Determine the (X, Y) coordinate at the center of the cell enclosing the given text.  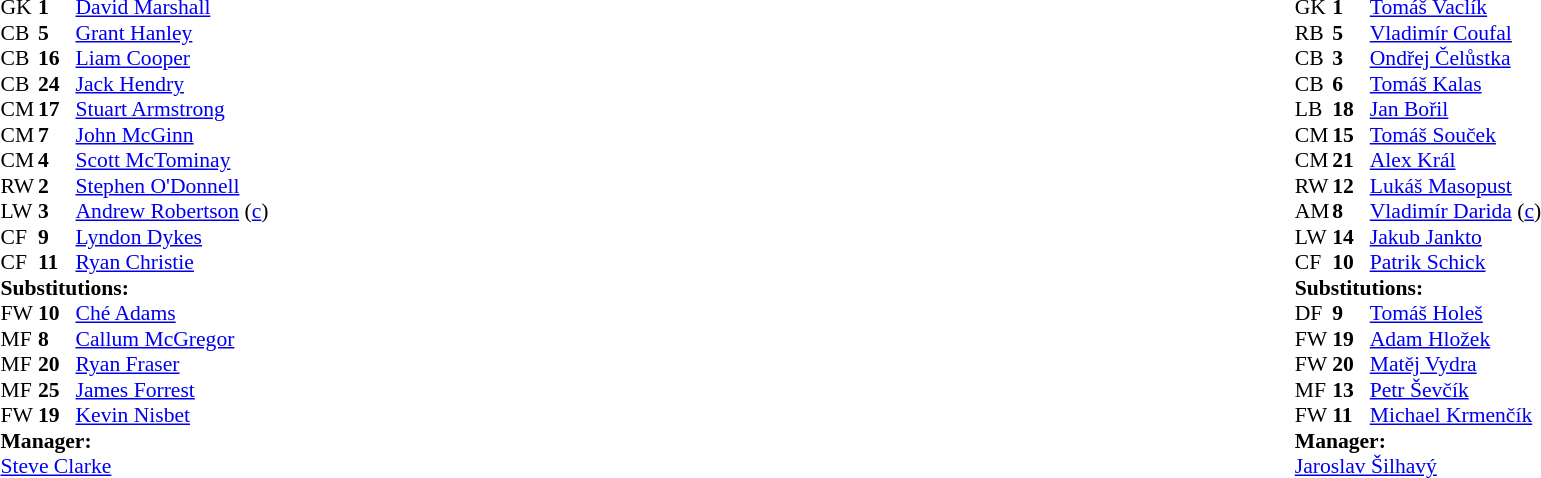
Ryan Christie (172, 263)
Vladimír Coufal (1456, 33)
Adam Hložek (1456, 339)
AM (1314, 211)
13 (1351, 390)
14 (1351, 237)
Stuart Armstrong (172, 109)
Lukáš Masopust (1456, 186)
21 (1351, 161)
15 (1351, 135)
James Forrest (172, 390)
DF (1314, 313)
Jakub Jankto (1456, 237)
Petr Ševčík (1456, 390)
Stephen O'Donnell (172, 186)
Grant Hanley (172, 33)
Lyndon Dykes (172, 237)
Tomáš Kalas (1456, 84)
17 (57, 109)
Andrew Robertson (c) (172, 211)
LB (1314, 109)
4 (57, 161)
Scott McTominay (172, 161)
RB (1314, 33)
Callum McGregor (172, 339)
Ché Adams (172, 313)
Liam Cooper (172, 59)
Tomáš Holeš (1456, 313)
6 (1351, 84)
Ryan Fraser (172, 365)
Vladimír Darida (c) (1456, 211)
Alex Král (1456, 161)
18 (1351, 109)
Kevin Nisbet (172, 415)
12 (1351, 186)
John McGinn (172, 135)
Jack Hendry (172, 84)
Tomáš Souček (1456, 135)
Ondřej Čelůstka (1456, 59)
7 (57, 135)
Patrik Schick (1456, 263)
2 (57, 186)
Matěj Vydra (1456, 365)
Michael Krmenčík (1456, 415)
16 (57, 59)
25 (57, 390)
24 (57, 84)
Jan Bořil (1456, 109)
